Return (X, Y) of the center of cell containing provided text 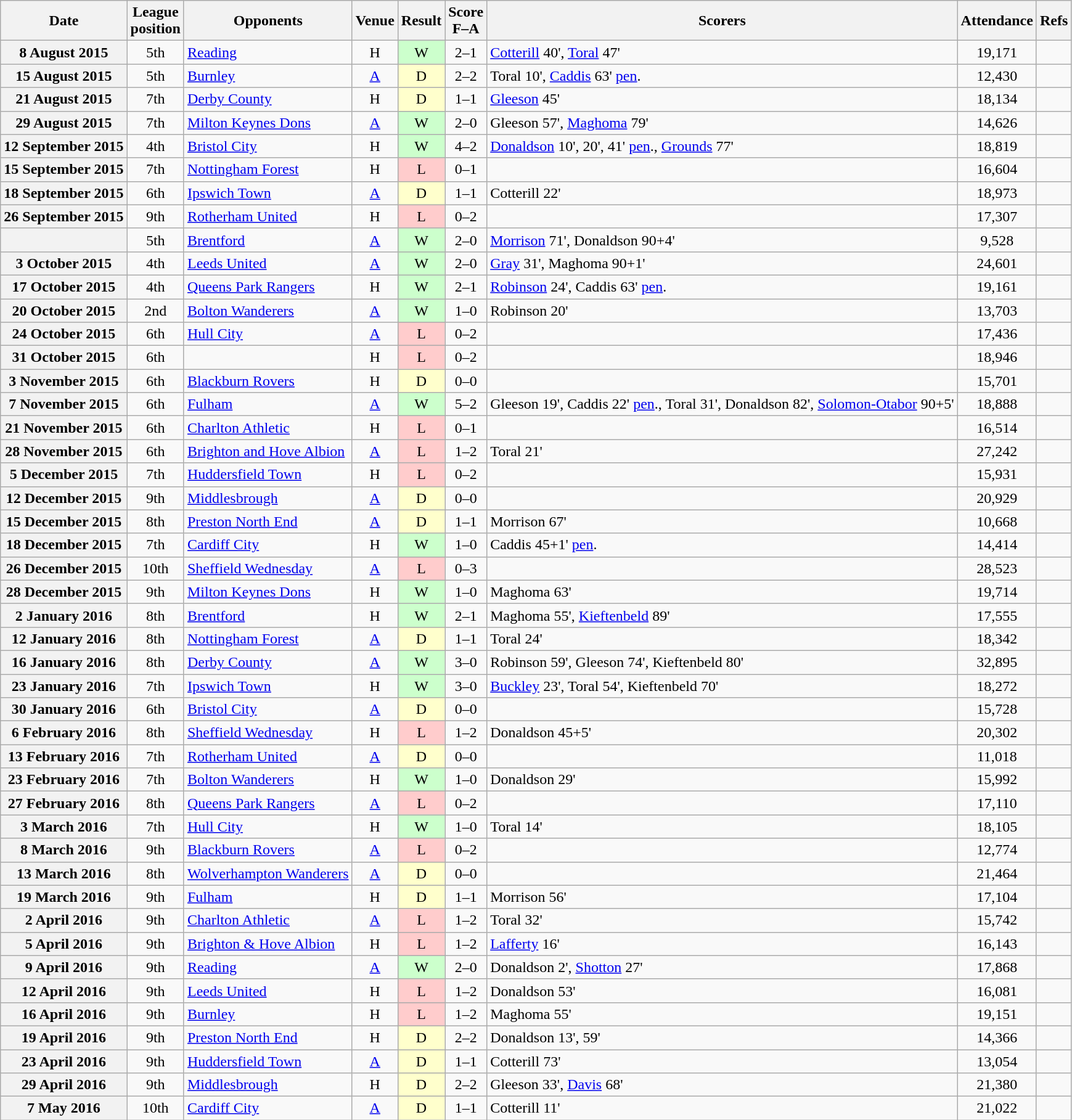
21,022 (997, 1108)
17,436 (997, 334)
Toral 10', Caddis 63' pen. (722, 76)
19,151 (997, 1014)
Gleeson 33', Davis 68' (722, 1085)
19 April 2016 (64, 1037)
Scorers (722, 21)
12 September 2015 (64, 146)
Donaldson 2', Shotton 27' (722, 967)
2 January 2016 (64, 615)
28 November 2015 (64, 451)
12 December 2015 (64, 498)
18,105 (997, 827)
28 December 2015 (64, 592)
26 December 2015 (64, 568)
18,819 (997, 146)
15 August 2015 (64, 76)
12 January 2016 (64, 639)
21,380 (997, 1085)
Donaldson 45+5' (722, 733)
5 December 2015 (64, 475)
16,604 (997, 170)
2 April 2016 (64, 920)
Robinson 24', Caddis 63' pen. (722, 287)
Donaldson 29' (722, 780)
Refs (1054, 21)
Cotterill 73' (722, 1061)
Buckley 23', Toral 54', Kieftenbeld 70' (722, 686)
Gleeson 45' (722, 99)
15,728 (997, 709)
Cotterill 11' (722, 1108)
15 September 2015 (64, 170)
26 September 2015 (64, 216)
Morrison 56' (722, 897)
17 October 2015 (64, 287)
19,714 (997, 592)
13 February 2016 (64, 756)
4–2 (466, 146)
Maghoma 55', Kieftenbeld 89' (722, 615)
8 March 2016 (64, 850)
9,528 (997, 240)
Brighton and Hove Albion (268, 451)
11,018 (997, 756)
6 February 2016 (64, 733)
30 January 2016 (64, 709)
Maghoma 55' (722, 1014)
Donaldson 53' (722, 991)
21,464 (997, 873)
Gleeson 19', Caddis 22' pen., Toral 31', Donaldson 82', Solomon-Otabor 90+5' (722, 404)
28,523 (997, 568)
29 August 2015 (64, 123)
15 December 2015 (64, 521)
Attendance (997, 21)
Lafferty 16' (722, 944)
Toral 21' (722, 451)
Cotterill 40', Toral 47' (722, 52)
27,242 (997, 451)
Gray 31', Maghoma 90+1' (722, 263)
12,774 (997, 850)
Caddis 45+1' pen. (722, 545)
16,081 (997, 991)
Morrison 67' (722, 521)
14,414 (997, 545)
18,973 (997, 193)
3 October 2015 (64, 263)
2nd (155, 310)
Toral 32' (722, 920)
23 January 2016 (64, 686)
20,929 (997, 498)
17,868 (997, 967)
15,992 (997, 780)
10,668 (997, 521)
23 February 2016 (64, 780)
19,171 (997, 52)
20,302 (997, 733)
19,161 (997, 287)
16,143 (997, 944)
13 March 2016 (64, 873)
18 September 2015 (64, 193)
24,601 (997, 263)
13,054 (997, 1061)
15,931 (997, 475)
16,514 (997, 428)
21 November 2015 (64, 428)
Morrison 71', Donaldson 90+4' (722, 240)
17,307 (997, 216)
21 August 2015 (64, 99)
Result (421, 21)
18 December 2015 (64, 545)
Cotterill 22' (722, 193)
17,104 (997, 897)
18,946 (997, 358)
3 March 2016 (64, 827)
23 April 2016 (64, 1061)
24 October 2015 (64, 334)
29 April 2016 (64, 1085)
15,742 (997, 920)
Leagueposition (155, 21)
31 October 2015 (64, 358)
Gleeson 57', Maghoma 79' (722, 123)
14,366 (997, 1037)
17,555 (997, 615)
Maghoma 63' (722, 592)
18,342 (997, 639)
5 April 2016 (64, 944)
18,134 (997, 99)
Robinson 59', Gleeson 74', Kieftenbeld 80' (722, 662)
17,110 (997, 803)
Donaldson 10', 20', 41' pen., Grounds 77' (722, 146)
Date (64, 21)
7 November 2015 (64, 404)
9 April 2016 (64, 967)
Toral 14' (722, 827)
ScoreF–A (466, 21)
16 January 2016 (64, 662)
20 October 2015 (64, 310)
19 March 2016 (64, 897)
12 April 2016 (64, 991)
13,703 (997, 310)
Robinson 20' (722, 310)
Wolverhampton Wanderers (268, 873)
7 May 2016 (64, 1108)
8 August 2015 (64, 52)
Toral 24' (722, 639)
15,701 (997, 381)
16 April 2016 (64, 1014)
18,888 (997, 404)
Venue (375, 21)
Opponents (268, 21)
5–2 (466, 404)
3 November 2015 (64, 381)
18,272 (997, 686)
32,895 (997, 662)
12,430 (997, 76)
14,626 (997, 123)
0–3 (466, 568)
Donaldson 13', 59' (722, 1037)
Brighton & Hove Albion (268, 944)
27 February 2016 (64, 803)
